Return [X, Y] of the center of cell containing provided text 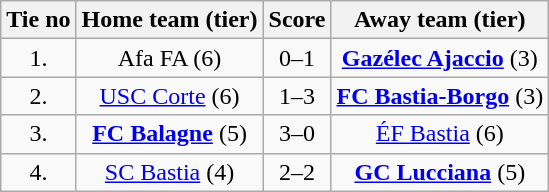
Gazélec Ajaccio (3) [440, 58]
Afa FA (6) [170, 58]
1–3 [297, 96]
2–2 [297, 172]
4. [38, 172]
0–1 [297, 58]
Tie no [38, 20]
1. [38, 58]
FC Balagne (5) [170, 134]
GC Lucciana (5) [440, 172]
3. [38, 134]
SC Bastia (4) [170, 172]
ÉF Bastia (6) [440, 134]
3–0 [297, 134]
Score [297, 20]
Home team (tier) [170, 20]
2. [38, 96]
FC Bastia-Borgo (3) [440, 96]
USC Corte (6) [170, 96]
Away team (tier) [440, 20]
